Output the [x, y] coordinate of the center of the cell containing the given text.  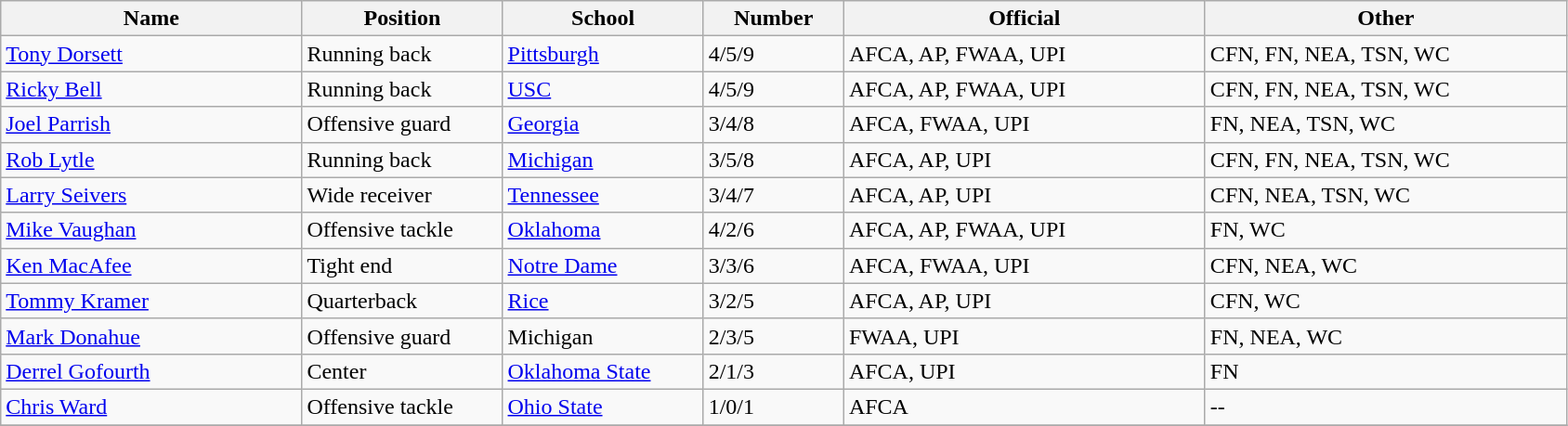
Wide receiver [402, 195]
CFN, NEA, TSN, WC [1386, 195]
Ricky Bell [151, 89]
USC [603, 89]
Mike Vaughan [151, 230]
Georgia [603, 124]
Oklahoma State [603, 371]
Tony Dorsett [151, 54]
Rice [603, 301]
Tight end [402, 265]
FN, WC [1386, 230]
FWAA, UPI [1024, 336]
Other [1386, 19]
Oklahoma [603, 230]
Derrel Gofourth [151, 371]
CFN, WC [1386, 301]
Official [1024, 19]
CFN, NEA, WC [1386, 265]
Number [773, 19]
Tommy Kramer [151, 301]
Ohio State [603, 407]
Position [402, 19]
Pittsburgh [603, 54]
2/1/3 [773, 371]
FN, NEA, WC [1386, 336]
Ken MacAfee [151, 265]
School [603, 19]
Larry Seivers [151, 195]
3/5/8 [773, 160]
Chris Ward [151, 407]
3/2/5 [773, 301]
Quarterback [402, 301]
Notre Dame [603, 265]
3/4/8 [773, 124]
Joel Parrish [151, 124]
AFCA, UPI [1024, 371]
FN [1386, 371]
AFCA [1024, 407]
3/4/7 [773, 195]
Tennessee [603, 195]
3/3/6 [773, 265]
Rob Lytle [151, 160]
Name [151, 19]
Center [402, 371]
4/2/6 [773, 230]
-- [1386, 407]
FN, NEA, TSN, WC [1386, 124]
Mark Donahue [151, 336]
2/3/5 [773, 336]
1/0/1 [773, 407]
